For the text-containing cell, return its midpoint in [X, Y] coordinate format. 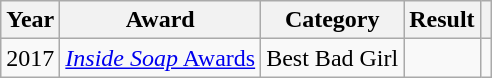
Inside Soap Awards [160, 58]
Award [160, 20]
Category [332, 20]
2017 [30, 58]
Best Bad Girl [332, 58]
Result [442, 20]
Year [30, 20]
